Capture the cell that displays the provided text and extract its (x, y) central coordinate. 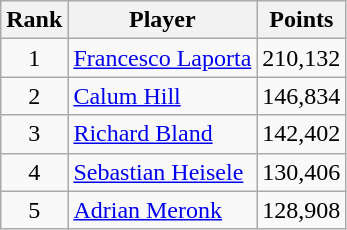
210,132 (302, 58)
Richard Bland (162, 134)
5 (34, 210)
Player (162, 20)
3 (34, 134)
146,834 (302, 96)
2 (34, 96)
Calum Hill (162, 96)
130,406 (302, 172)
Francesco Laporta (162, 58)
Rank (34, 20)
142,402 (302, 134)
128,908 (302, 210)
Sebastian Heisele (162, 172)
4 (34, 172)
Points (302, 20)
1 (34, 58)
Adrian Meronk (162, 210)
